Scan for the cell matching the given text and deliver its [x, y] coordinate at center. 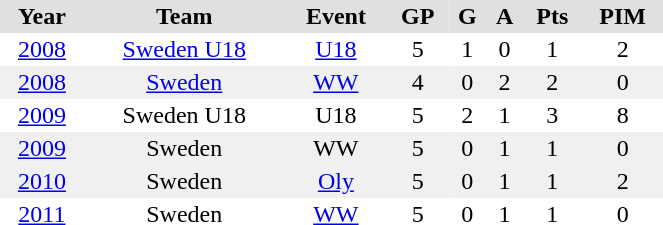
Event [336, 16]
Pts [552, 16]
2010 [42, 182]
Oly [336, 182]
A [504, 16]
Year [42, 16]
3 [552, 116]
G [467, 16]
GP [418, 16]
Team [184, 16]
4 [418, 82]
